Locate the cell with the specified text and output its (X, Y) center coordinate. 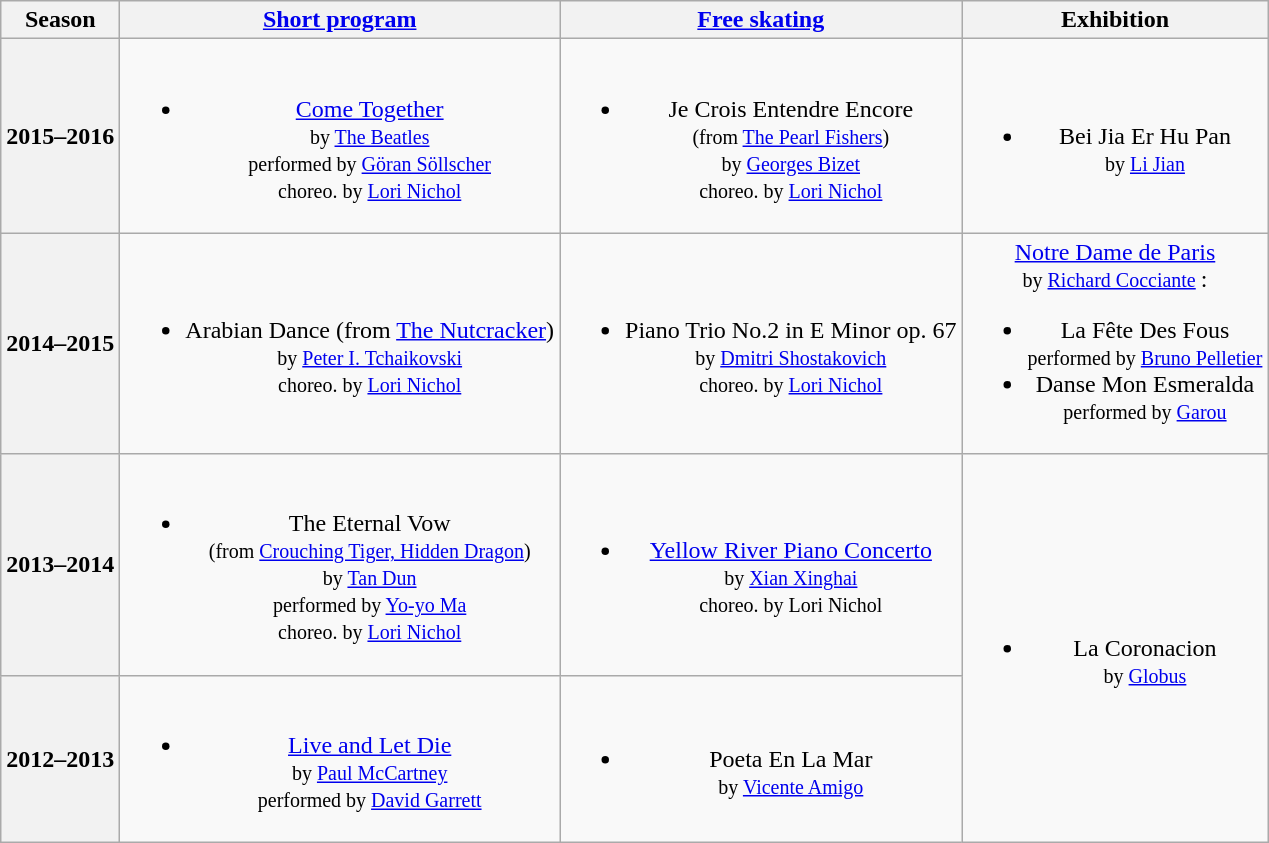
Short program (340, 20)
Yellow River Piano Concerto by Xian Xinghai choreo. by Lori Nichol (761, 564)
2012–2013 (60, 758)
Live and Let Die by Paul McCartney performed by David Garrett (340, 758)
Arabian Dance (from The Nutcracker) by Peter I. Tchaikovski choreo. by Lori Nichol (340, 344)
Free skating (761, 20)
2015–2016 (60, 136)
Poeta En La Mar by Vicente Amigo (761, 758)
Bei Jia Er Hu Pan by Li Jian (1115, 136)
Exhibition (1115, 20)
Season (60, 20)
Notre Dame de Paris by Richard Cocciante :La Fête Des Fous performed by Bruno Pelletier Danse Mon Esmeralda performed by Garou (1115, 344)
Je Crois Entendre Encore (from The Pearl Fishers) by Georges Bizet choreo. by Lori Nichol (761, 136)
Piano Trio No.2 in E Minor op. 67 by Dmitri Shostakovich choreo. by Lori Nichol (761, 344)
The Eternal Vow (from Crouching Tiger, Hidden Dragon) by Tan Dun performed by Yo-yo Ma choreo. by Lori Nichol (340, 564)
2014–2015 (60, 344)
La Coronacion by Globus (1115, 648)
2013–2014 (60, 564)
Come Together by The Beatles performed by Göran Söllscher choreo. by Lori Nichol (340, 136)
